Locate the cell with the specified text and output its [X, Y] center coordinate. 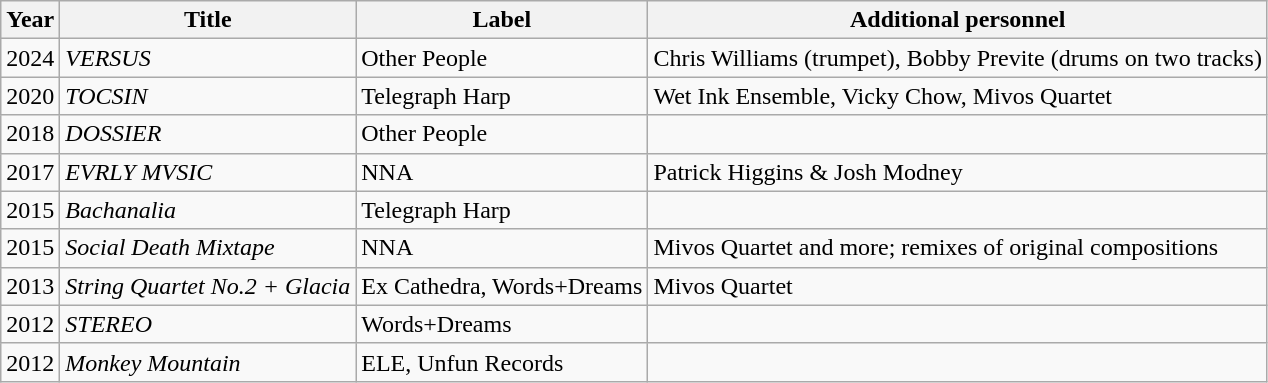
DOSSIER [208, 134]
Bachanalia [208, 210]
EVRLY MVSIC [208, 172]
Additional personnel [958, 20]
Year [30, 20]
STEREO [208, 324]
Mivos Quartet [958, 286]
Title [208, 20]
Words+Dreams [502, 324]
Monkey Mountain [208, 362]
2024 [30, 58]
TOCSIN [208, 96]
Mivos Quartet and more; remixes of original compositions [958, 248]
Patrick Higgins & Josh Modney [958, 172]
ELE, Unfun Records [502, 362]
Social Death Mixtape [208, 248]
Label [502, 20]
Ex Cathedra, Words+Dreams [502, 286]
Chris Williams (trumpet), Bobby Previte (drums on two tracks) [958, 58]
2018 [30, 134]
Wet Ink Ensemble, Vicky Chow, Mivos Quartet [958, 96]
2020 [30, 96]
2017 [30, 172]
2013 [30, 286]
VERSUS [208, 58]
String Quartet No.2 + Glacia [208, 286]
